Return the (x, y) coordinate for the center point of the cell that contains the specified text.  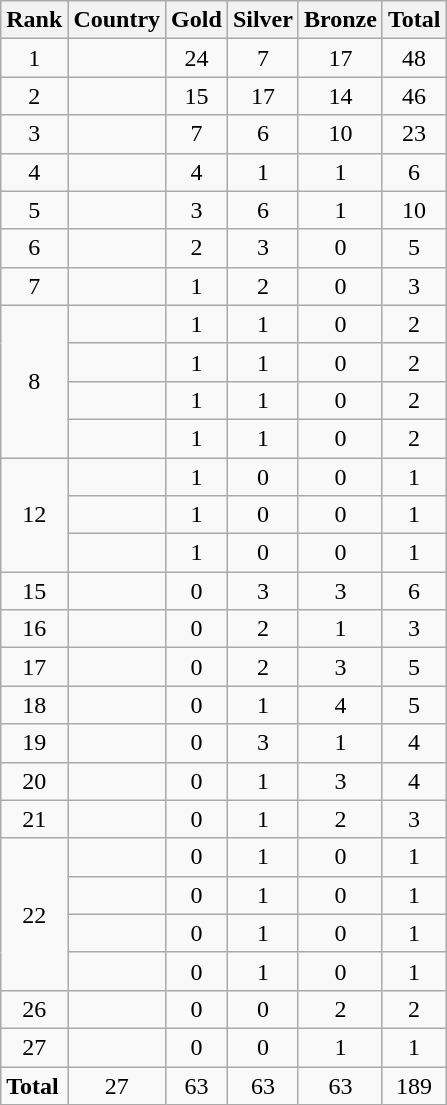
26 (34, 1009)
19 (34, 743)
Country (117, 20)
8 (34, 381)
24 (197, 58)
21 (34, 819)
Rank (34, 20)
14 (340, 96)
Gold (197, 20)
23 (414, 134)
189 (414, 1085)
Bronze (340, 20)
20 (34, 781)
16 (34, 629)
48 (414, 58)
12 (34, 515)
18 (34, 705)
22 (34, 914)
46 (414, 96)
Silver (262, 20)
